Return the [X, Y] coordinate for the center point of the cell that contains the specified text.  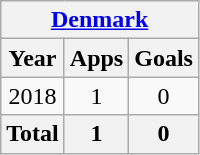
Denmark [100, 20]
2018 [33, 96]
Year [33, 58]
Total [33, 134]
Apps [96, 58]
Goals [164, 58]
